Return [X, Y] of the center of cell containing provided text 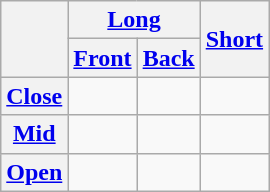
Open [34, 172]
Front [102, 58]
Long [134, 20]
Close [34, 96]
Back [168, 58]
Short [234, 39]
Mid [34, 134]
